Detect which cell encompasses the target text, then output its (X, Y) center coordinate. 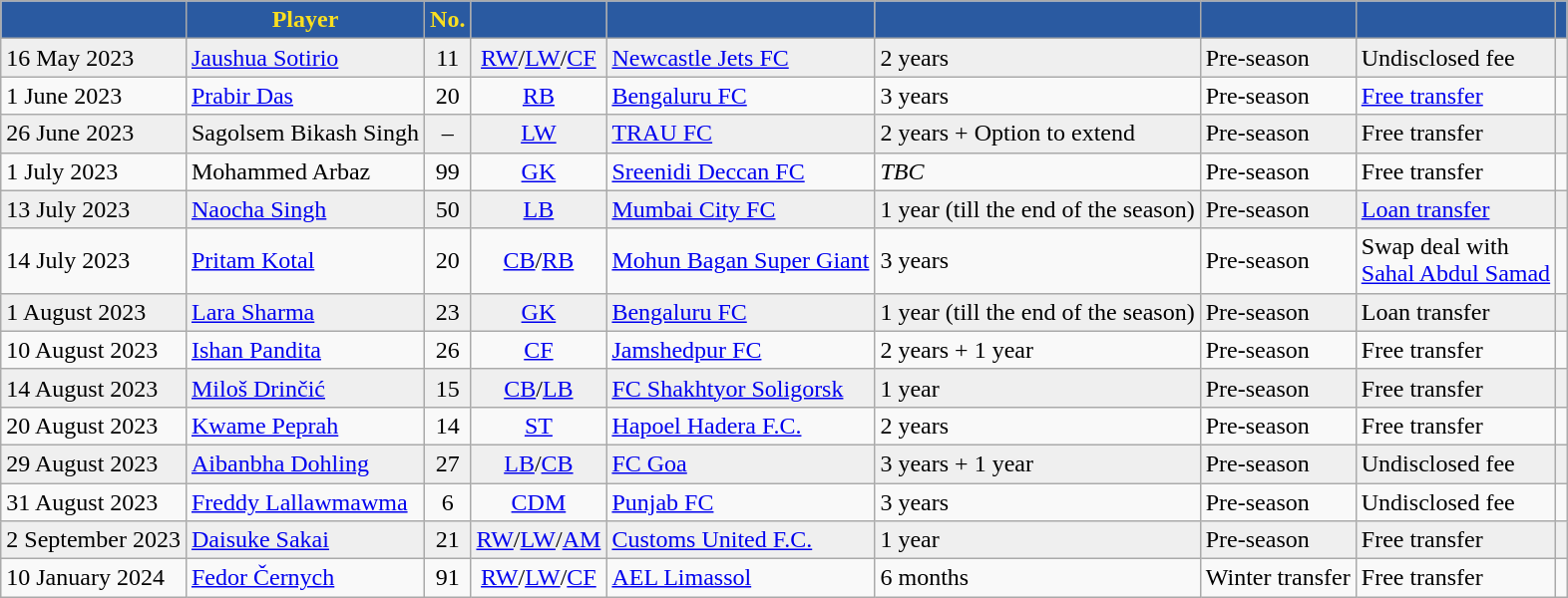
2 years + Option to extend (1037, 134)
15 (448, 388)
Prabir Das (305, 96)
3 years + 1 year (1037, 463)
CF (539, 350)
14 August 2023 (94, 388)
LB (539, 209)
29 August 2023 (94, 463)
20 August 2023 (94, 426)
Player (305, 20)
31 August 2023 (94, 501)
27 (448, 463)
Aibanbha Dohling (305, 463)
Winter transfer (1278, 578)
RB (539, 96)
FC Shakhtyor Soligorsk (740, 388)
Customs United F.C. (740, 540)
AEL Limassol (740, 578)
CB/LB (539, 388)
Fedor Černych (305, 578)
1 July 2023 (94, 171)
LW (539, 134)
LB/CB (539, 463)
Daisuke Sakai (305, 540)
CDM (539, 501)
Naocha Singh (305, 209)
Mohammed Arbaz (305, 171)
No. (448, 20)
26 June 2023 (94, 134)
14 July 2023 (94, 261)
Jaushua Sotirio (305, 58)
Mohun Bagan Super Giant (740, 261)
1 June 2023 (94, 96)
6 (448, 501)
Jamshedpur FC (740, 350)
CB/RB (539, 261)
Punjab FC (740, 501)
TRAU FC (740, 134)
Miloš Drinčić (305, 388)
Kwame Peprah (305, 426)
Pritam Kotal (305, 261)
2 September 2023 (94, 540)
14 (448, 426)
26 (448, 350)
Lara Sharma (305, 312)
Hapoel Hadera F.C. (740, 426)
Mumbai City FC (740, 209)
– (448, 134)
Newcastle Jets FC (740, 58)
99 (448, 171)
91 (448, 578)
Sagolsem Bikash Singh (305, 134)
50 (448, 209)
Sreenidi Deccan FC (740, 171)
6 months (1037, 578)
FC Goa (740, 463)
13 July 2023 (94, 209)
2 years + 1 year (1037, 350)
RW/LW/AM (539, 540)
23 (448, 312)
10 August 2023 (94, 350)
10 January 2024 (94, 578)
ST (539, 426)
Ishan Pandita (305, 350)
Freddy Lallawmawma (305, 501)
Swap deal withSahal Abdul Samad (1455, 261)
11 (448, 58)
21 (448, 540)
1 August 2023 (94, 312)
16 May 2023 (94, 58)
TBC (1037, 171)
